Capture the cell that displays the provided text and extract its (x, y) central coordinate. 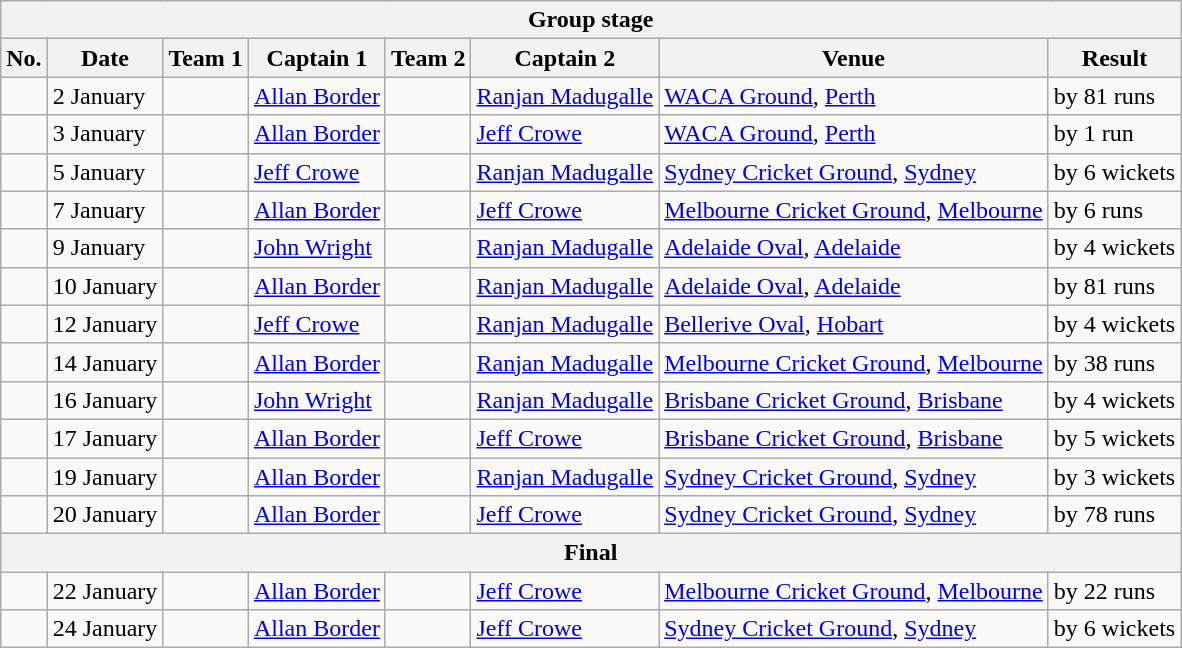
14 January (105, 362)
7 January (105, 210)
Group stage (591, 20)
24 January (105, 629)
Team 1 (206, 58)
by 5 wickets (1114, 438)
16 January (105, 400)
Captain 2 (565, 58)
3 January (105, 134)
by 22 runs (1114, 591)
by 6 runs (1114, 210)
10 January (105, 286)
Captain 1 (316, 58)
Venue (854, 58)
5 January (105, 172)
No. (24, 58)
Date (105, 58)
by 3 wickets (1114, 477)
Final (591, 553)
17 January (105, 438)
20 January (105, 515)
12 January (105, 324)
2 January (105, 96)
22 January (105, 591)
Bellerive Oval, Hobart (854, 324)
by 1 run (1114, 134)
by 78 runs (1114, 515)
9 January (105, 248)
19 January (105, 477)
Team 2 (428, 58)
Result (1114, 58)
by 38 runs (1114, 362)
